Scan for the cell matching the given text and deliver its (x, y) coordinate at center. 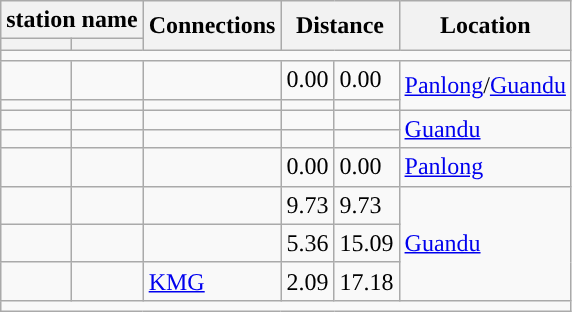
Panlong (485, 167)
Distance (340, 26)
2.09 (308, 281)
Connections (212, 26)
5.36 (308, 243)
station name (72, 20)
KMG (212, 281)
Panlong/Guandu (485, 86)
17.18 (366, 281)
Location (485, 26)
15.09 (366, 243)
